Provide the [x, y] coordinate of the cell's center where the given text is located.  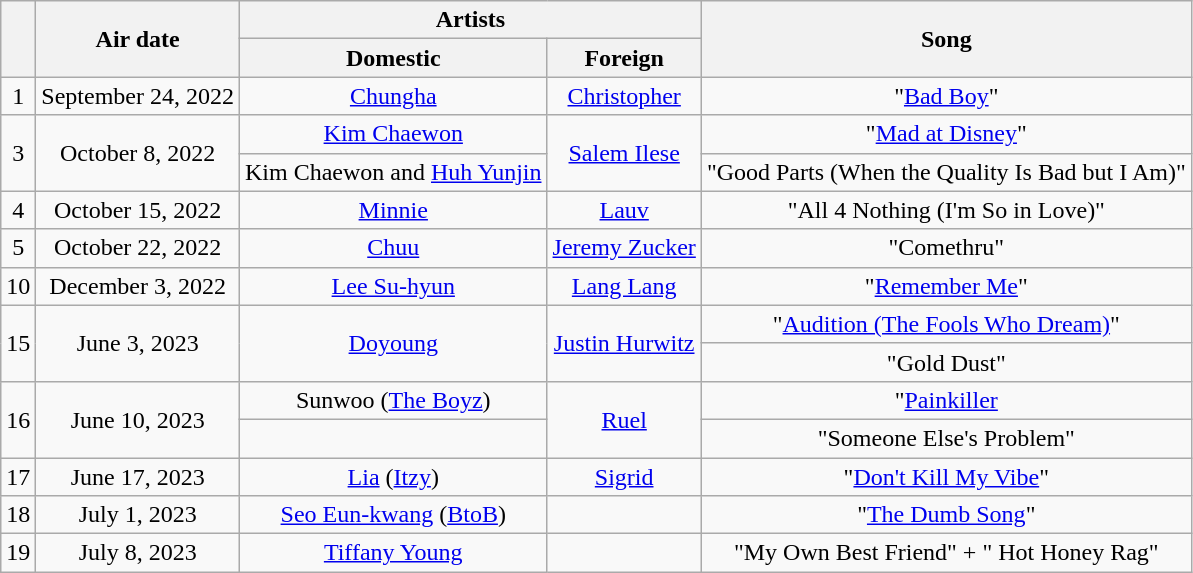
"Remember Me" [946, 286]
Kim Chaewon and Huh Yunjin [394, 172]
July 1, 2023 [138, 515]
Kim Chaewon [394, 134]
18 [18, 515]
Christopher [624, 96]
Salem Ilese [624, 153]
Jeremy Zucker [624, 248]
"Audition (The Fools Who Dream)" [946, 324]
10 [18, 286]
Domestic [394, 58]
"Don't Kill My Vibe" [946, 477]
Foreign [624, 58]
Tiffany Young [394, 553]
"Good Parts (When the Quality Is Bad but I Am)" [946, 172]
"My Own Best Friend" + " Hot Honey Rag" [946, 553]
December 3, 2022 [138, 286]
"Comethru" [946, 248]
"All 4 Nothing (I'm So in Love)" [946, 210]
Ruel [624, 419]
October 22, 2022 [138, 248]
June 10, 2023 [138, 419]
Justin Hurwitz [624, 343]
July 8, 2023 [138, 553]
September 24, 2022 [138, 96]
October 8, 2022 [138, 153]
"Gold Dust" [946, 362]
"The Dumb Song" [946, 515]
"Bad Boy" [946, 96]
3 [18, 153]
June 3, 2023 [138, 343]
4 [18, 210]
Lee Su-hyun [394, 286]
October 15, 2022 [138, 210]
Air date [138, 39]
5 [18, 248]
15 [18, 343]
Lang Lang [624, 286]
"Someone Else's Problem" [946, 438]
Chungha [394, 96]
June 17, 2023 [138, 477]
Doyoung [394, 343]
"Painkiller [946, 400]
Artists [471, 20]
Sunwoo (The Boyz) [394, 400]
Sigrid [624, 477]
17 [18, 477]
Chuu [394, 248]
Minnie [394, 210]
19 [18, 553]
Lauv [624, 210]
Seo Eun-kwang (BtoB) [394, 515]
"Mad at Disney" [946, 134]
16 [18, 419]
Song [946, 39]
Lia (Itzy) [394, 477]
1 [18, 96]
